Scan for the cell matching the given text and deliver its (X, Y) coordinate at center. 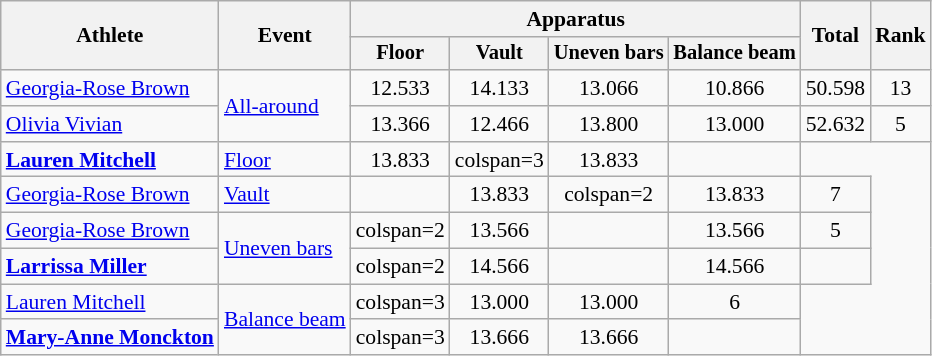
Event (285, 36)
13.366 (400, 124)
10.866 (734, 88)
14.133 (500, 88)
Olivia Vivian (110, 124)
Larrissa Miller (110, 267)
13.800 (609, 124)
Apparatus (576, 19)
6 (734, 302)
Mary-Anne Monckton (110, 338)
50.598 (836, 88)
13.066 (609, 88)
52.632 (836, 124)
7 (836, 195)
All-around (285, 106)
Total (836, 36)
12.533 (400, 88)
12.466 (500, 124)
13 (900, 88)
Athlete (110, 36)
Rank (900, 36)
